Determine the (X, Y) coordinate at the center of the cell enclosing the given text.  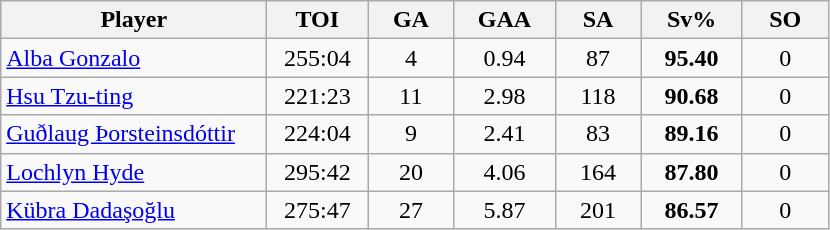
2.98 (504, 96)
4 (411, 58)
Alba Gonzalo (134, 58)
221:23 (318, 96)
90.68 (692, 96)
11 (411, 96)
5.87 (504, 210)
TOI (318, 20)
Guðlaug Þorsteinsdóttir (134, 134)
89.16 (692, 134)
2.41 (504, 134)
295:42 (318, 172)
Lochlyn Hyde (134, 172)
87 (598, 58)
9 (411, 134)
Kübra Dadaşoğlu (134, 210)
GA (411, 20)
Hsu Tzu-ting (134, 96)
86.57 (692, 210)
Player (134, 20)
Sv% (692, 20)
4.06 (504, 172)
0.94 (504, 58)
164 (598, 172)
GAA (504, 20)
95.40 (692, 58)
255:04 (318, 58)
224:04 (318, 134)
83 (598, 134)
SA (598, 20)
SO (785, 20)
201 (598, 210)
87.80 (692, 172)
27 (411, 210)
275:47 (318, 210)
20 (411, 172)
118 (598, 96)
